Extract the (X, Y) coordinate from the center of the cell holding the provided text.  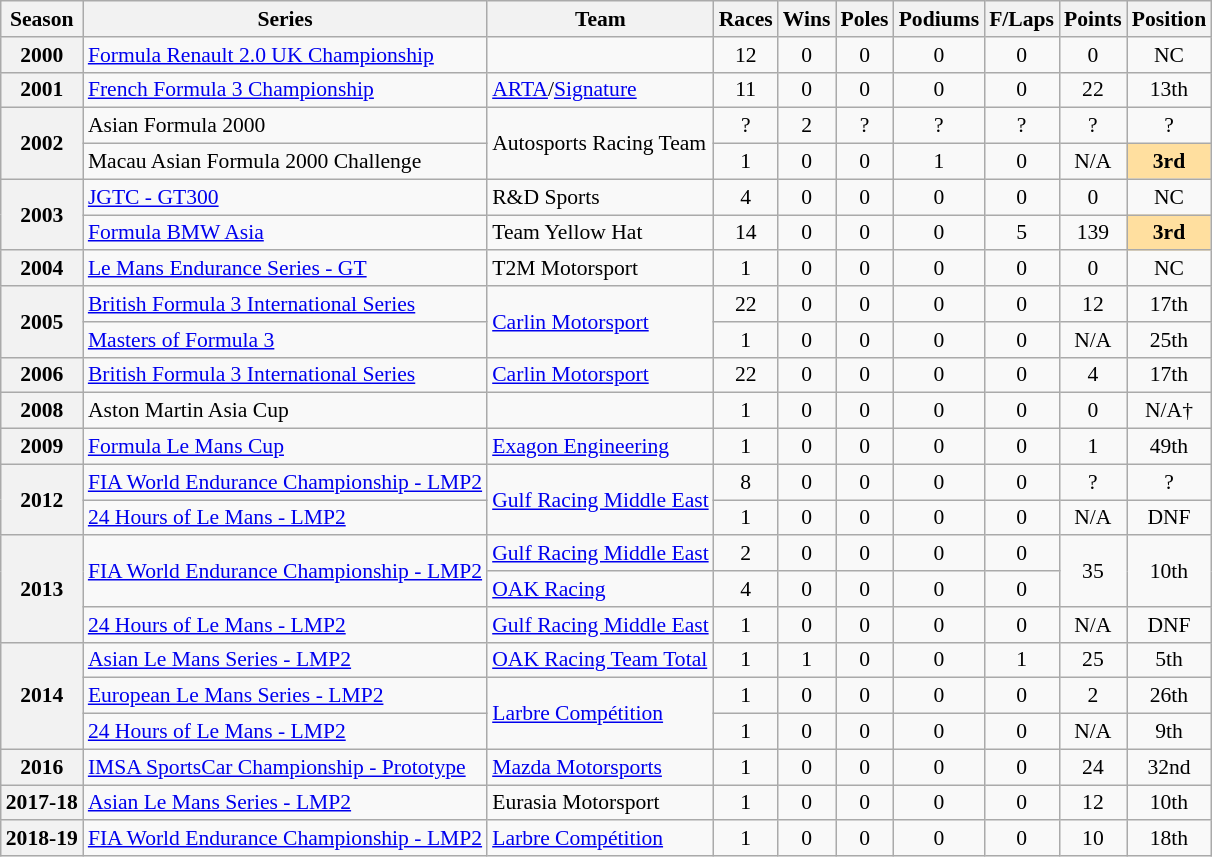
European Le Mans Series - LMP2 (285, 696)
Autosports Racing Team (600, 144)
2017-18 (42, 803)
14 (746, 233)
Formula BMW Asia (285, 233)
2014 (42, 696)
2016 (42, 767)
IMSA SportsCar Championship - Prototype (285, 767)
Formula Le Mans Cup (285, 447)
Poles (865, 19)
8 (746, 482)
Macau Asian Formula 2000 Challenge (285, 162)
32nd (1169, 767)
139 (1093, 233)
Eurasia Motorsport (600, 803)
25th (1169, 340)
2005 (42, 322)
OAK Racing Team Total (600, 660)
Mazda Motorsports (600, 767)
35 (1093, 572)
2003 (42, 214)
26th (1169, 696)
2012 (42, 500)
Formula Renault 2.0 UK Championship (285, 55)
2002 (42, 144)
2006 (42, 375)
2001 (42, 90)
ARTA/Signature (600, 90)
Races (746, 19)
13th (1169, 90)
2013 (42, 590)
Points (1093, 19)
Wins (807, 19)
Asian Formula 2000 (285, 126)
5th (1169, 660)
Exagon Engineering (600, 447)
R&D Sports (600, 197)
JGTC - GT300 (285, 197)
2004 (42, 269)
49th (1169, 447)
Masters of Formula 3 (285, 340)
2000 (42, 55)
24 (1093, 767)
N/A† (1169, 411)
Position (1169, 19)
2008 (42, 411)
25 (1093, 660)
F/Laps (1022, 19)
11 (746, 90)
Podiums (940, 19)
Series (285, 19)
5 (1022, 233)
T2M Motorsport (600, 269)
2018-19 (42, 839)
Season (42, 19)
18th (1169, 839)
Team (600, 19)
Team Yellow Hat (600, 233)
10 (1093, 839)
2009 (42, 447)
OAK Racing (600, 589)
9th (1169, 732)
Le Mans Endurance Series - GT (285, 269)
Aston Martin Asia Cup (285, 411)
French Formula 3 Championship (285, 90)
